Pinpoint the cell where the given text exists, returning its (X, Y) midpoint coordinate. 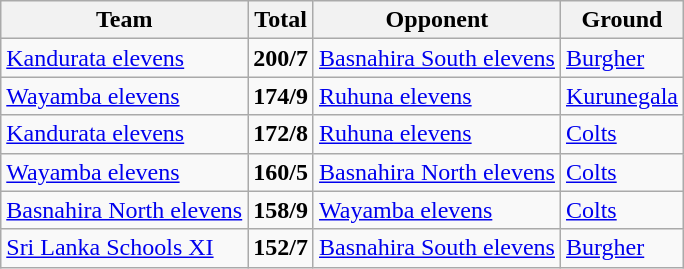
160/5 (281, 172)
Ground (622, 20)
Kurunegala (622, 96)
174/9 (281, 96)
Sri Lanka Schools XI (124, 248)
200/7 (281, 58)
152/7 (281, 248)
158/9 (281, 210)
172/8 (281, 134)
Team (124, 20)
Total (281, 20)
Opponent (436, 20)
